Detect which cell encompasses the target text, then output its (x, y) center coordinate. 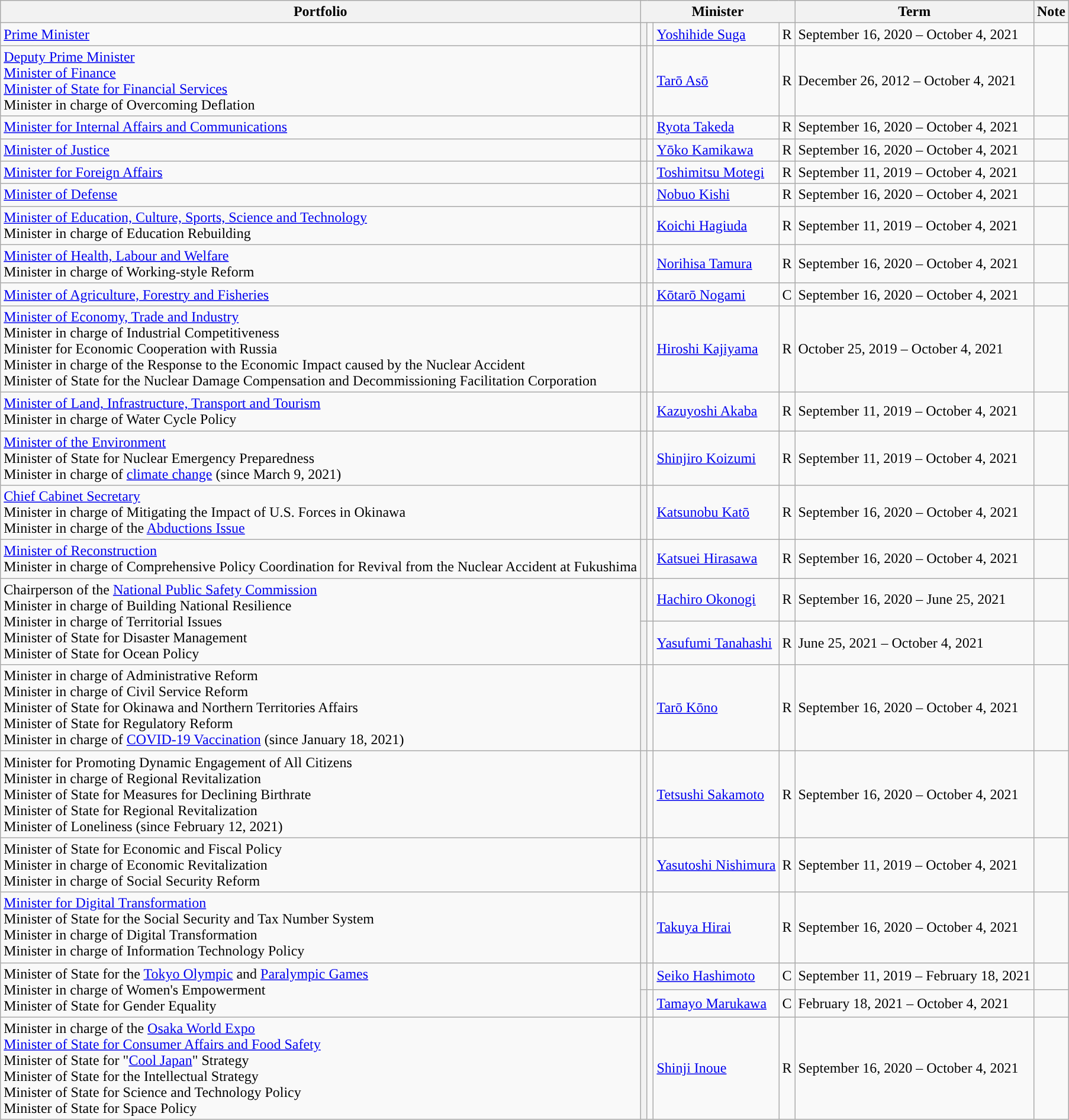
Seiko Hashimoto (716, 976)
Yasufumi Tanahashi (716, 643)
Tarō Kōno (716, 708)
Chief Cabinet SecretaryMinister in charge of Mitigating the Impact of U.S. Forces in OkinawaMinister in charge of the Abductions Issue (321, 513)
Katsunobu Katō (716, 513)
Yoshihide Suga (716, 34)
Minister of ReconstructionMinister in charge of Comprehensive Policy Coordination for Revival from the Nuclear Accident at Fukushima (321, 559)
September 11, 2019 – February 18, 2021 (914, 976)
Norihisa Tamura (716, 264)
Term (914, 12)
Nobuo Kishi (716, 195)
Portfolio (321, 12)
Katsuei Hirasawa (716, 559)
Takuya Hirai (716, 927)
September 16, 2020 – June 25, 2021 (914, 600)
Minister for Internal Affairs and Communications (321, 127)
February 18, 2021 – October 4, 2021 (914, 1003)
Note (1051, 12)
October 25, 2019 – October 4, 2021 (914, 349)
Minister of Health, Labour and WelfareMinister in charge of Working-style Reform (321, 264)
Kōtarō Nogami (716, 294)
Minister (717, 12)
Ryota Takeda (716, 127)
Minister of Justice (321, 150)
Toshimitsu Motegi (716, 172)
Tamayo Marukawa (716, 1003)
Prime Minister (321, 34)
December 26, 2012 – October 4, 2021 (914, 81)
Minister of State for Economic and Fiscal PolicyMinister in charge of Economic RevitalizationMinister in charge of Social Security Reform (321, 865)
Kazuyoshi Akaba (716, 411)
Minister of State for the Tokyo Olympic and Paralympic GamesMinister in charge of Women's EmpowermentMinister of State for Gender Equality (321, 990)
Minister of Land, Infrastructure, Transport and TourismMinister in charge of Water Cycle Policy (321, 411)
Minister of Defense (321, 195)
Minister of Education, Culture, Sports, Science and TechnologyMinister in charge of Education Rebuilding (321, 225)
Minister of the EnvironmentMinister of State for Nuclear Emergency PreparednessMinister in charge of climate change (since March 9, 2021) (321, 458)
Hiroshi Kajiyama (716, 349)
Yasutoshi Nishimura (716, 865)
June 25, 2021 – October 4, 2021 (914, 643)
Minister for Foreign Affairs (321, 172)
Tetsushi Sakamoto (716, 794)
Deputy Prime MinisterMinister of FinanceMinister of State for Financial ServicesMinister in charge of Overcoming Deflation (321, 81)
Minister of Agriculture, Forestry and Fisheries (321, 294)
Shinji Inoue (716, 1068)
Koichi Hagiuda (716, 225)
Yōko Kamikawa (716, 150)
Hachiro Okonogi (716, 600)
Shinjiro Koizumi (716, 458)
Tarō Asō (716, 81)
